Extract the (x, y) coordinate from the center of the cell holding the provided text.  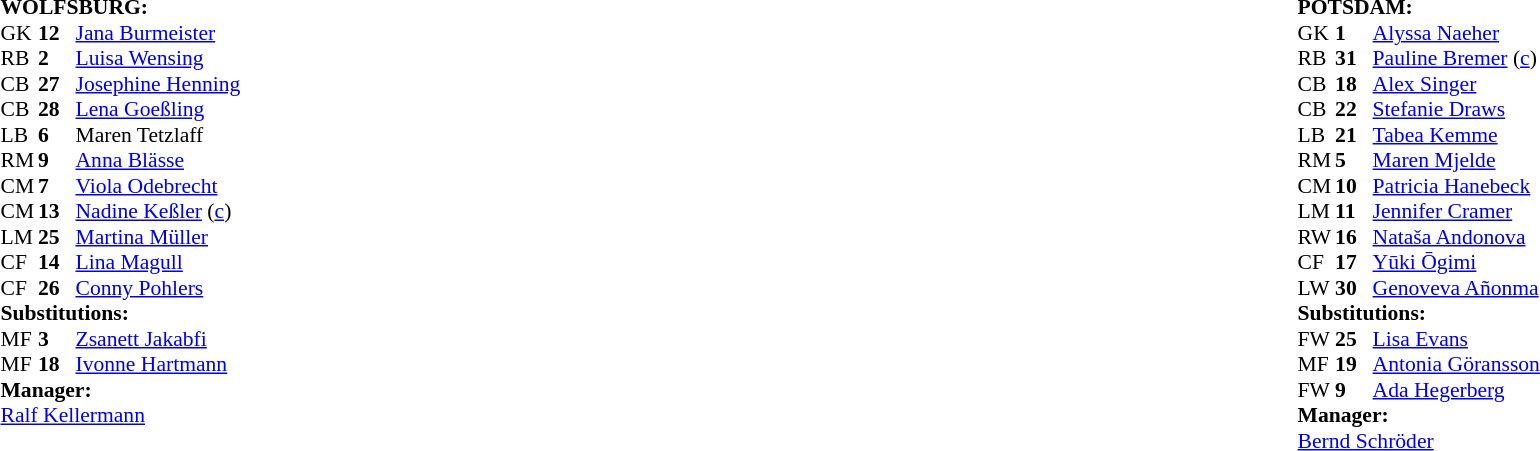
Pauline Bremer (c) (1456, 59)
31 (1354, 59)
3 (57, 339)
10 (1354, 186)
RW (1317, 237)
30 (1354, 288)
27 (57, 84)
14 (57, 263)
Ada Hegerberg (1456, 390)
26 (57, 288)
Viola Odebrecht (158, 186)
Alex Singer (1456, 84)
Antonia Göransson (1456, 365)
16 (1354, 237)
Genoveva Añonma (1456, 288)
Alyssa Naeher (1456, 33)
13 (57, 211)
7 (57, 186)
Jennifer Cramer (1456, 211)
28 (57, 109)
Luisa Wensing (158, 59)
Maren Mjelde (1456, 161)
Conny Pohlers (158, 288)
5 (1354, 161)
Nataša Andonova (1456, 237)
Jana Burmeister (158, 33)
22 (1354, 109)
Zsanett Jakabfi (158, 339)
Nadine Keßler (c) (158, 211)
2 (57, 59)
Anna Blässe (158, 161)
Lena Goeßling (158, 109)
Lina Magull (158, 263)
Stefanie Draws (1456, 109)
Maren Tetzlaff (158, 135)
Ralf Kellermann (120, 415)
Yūki Ōgimi (1456, 263)
19 (1354, 365)
LW (1317, 288)
Ivonne Hartmann (158, 365)
21 (1354, 135)
12 (57, 33)
Martina Müller (158, 237)
11 (1354, 211)
Tabea Kemme (1456, 135)
1 (1354, 33)
Lisa Evans (1456, 339)
17 (1354, 263)
Patricia Hanebeck (1456, 186)
6 (57, 135)
Josephine Henning (158, 84)
